Detect which cell encompasses the target text, then output its (x, y) center coordinate. 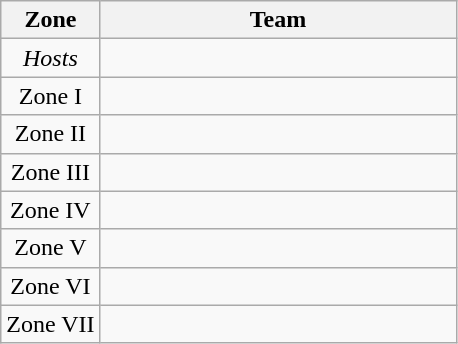
Zone VI (50, 286)
Zone IV (50, 210)
Zone V (50, 248)
Zone VII (50, 324)
Zone II (50, 134)
Zone I (50, 96)
Hosts (50, 58)
Zone III (50, 172)
Zone (50, 20)
Team (278, 20)
